Determine the [X, Y] coordinate at the center of the cell enclosing the given text.  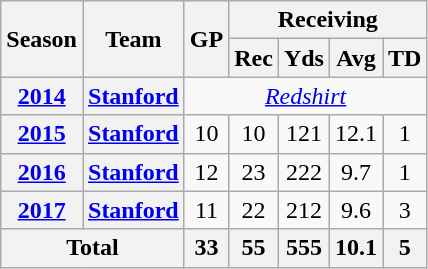
Team [133, 39]
Total [92, 248]
Yds [304, 58]
3 [404, 210]
12.1 [356, 134]
9.6 [356, 210]
9.7 [356, 172]
222 [304, 172]
GP [206, 39]
Redshirt [306, 96]
10.1 [356, 248]
Rec [254, 58]
2016 [42, 172]
12 [206, 172]
5 [404, 248]
121 [304, 134]
22 [254, 210]
555 [304, 248]
55 [254, 248]
2014 [42, 96]
2015 [42, 134]
Receiving [328, 20]
23 [254, 172]
11 [206, 210]
TD [404, 58]
Avg [356, 58]
2017 [42, 210]
212 [304, 210]
33 [206, 248]
Season [42, 39]
